Return the (x, y) coordinate for the center point of the cell that contains the specified text.  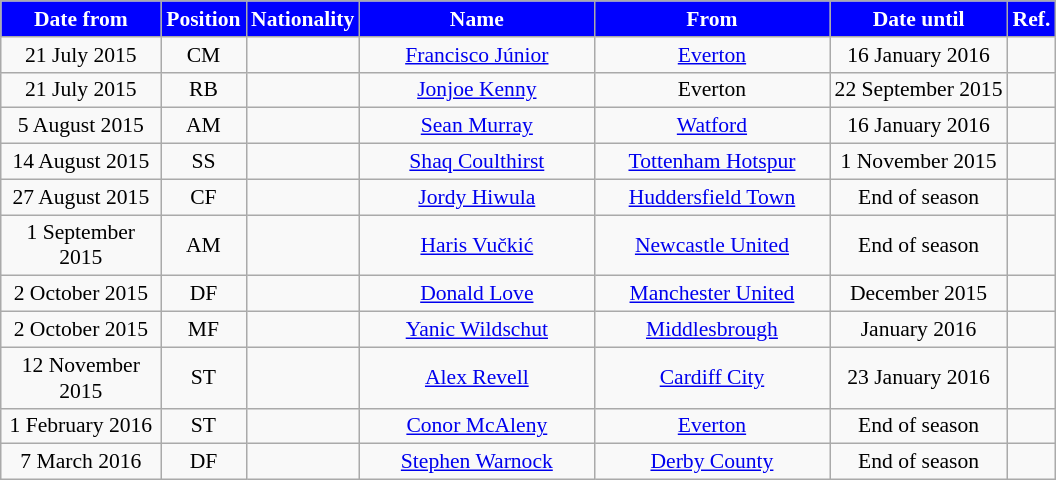
Tottenham Hotspur (712, 162)
Cardiff City (712, 378)
Donald Love (476, 294)
Middlesbrough (712, 330)
Manchester United (712, 294)
Shaq Coulthirst (476, 162)
7 March 2016 (81, 462)
December 2015 (919, 294)
1 February 2016 (81, 426)
5 August 2015 (81, 126)
1 November 2015 (919, 162)
Watford (712, 126)
Date until (919, 19)
Jordy Hiwula (476, 197)
Francisco Júnior (476, 55)
Conor McAleny (476, 426)
Newcastle United (712, 246)
Ref. (1032, 19)
SS (204, 162)
Sean Murray (476, 126)
27 August 2015 (81, 197)
January 2016 (919, 330)
22 September 2015 (919, 90)
Alex Revell (476, 378)
14 August 2015 (81, 162)
Position (204, 19)
12 November 2015 (81, 378)
RB (204, 90)
CF (204, 197)
Derby County (712, 462)
CM (204, 55)
Haris Vučkić (476, 246)
From (712, 19)
Nationality (302, 19)
Huddersfield Town (712, 197)
23 January 2016 (919, 378)
Name (476, 19)
Jonjoe Kenny (476, 90)
Yanic Wildschut (476, 330)
MF (204, 330)
Stephen Warnock (476, 462)
1 September 2015 (81, 246)
Date from (81, 19)
